Identify which cell holds the provided text, then report its [X, Y] central coordinate. 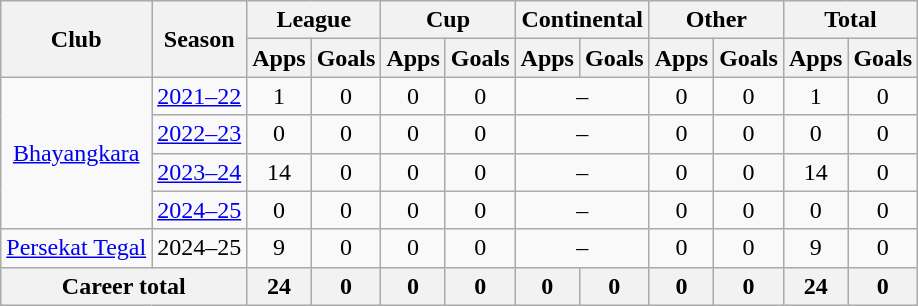
2021–22 [200, 96]
Bhayangkara [76, 153]
2023–24 [200, 172]
Continental [582, 20]
Other [716, 20]
Total [850, 20]
League [314, 20]
Club [76, 39]
Career total [124, 286]
2022–23 [200, 134]
Season [200, 39]
Persekat Tegal [76, 248]
Cup [448, 20]
